Find where the given text appears and provide that cell's center as [X, Y] coordinate. 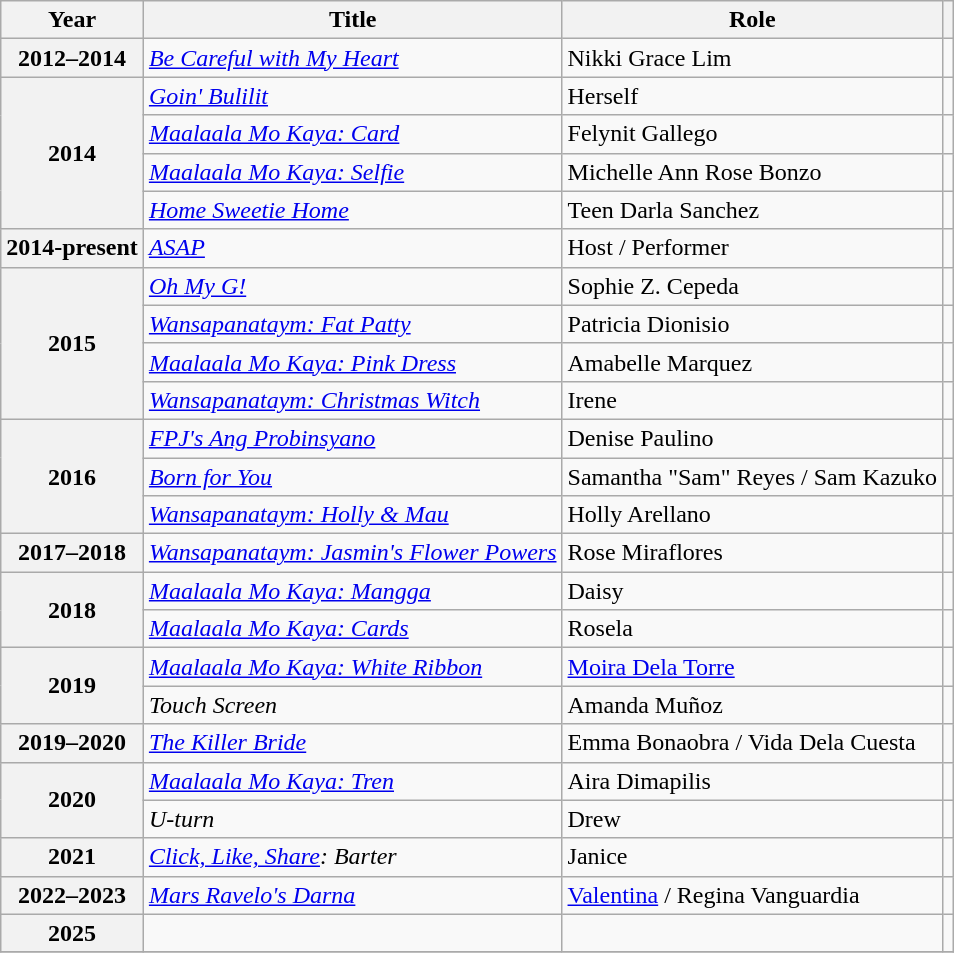
Holly Arellano [752, 515]
Moira Dela Torre [752, 667]
Wansapanataym: Jasmin's Flower Powers [352, 553]
2019 [72, 686]
Aira Dimapilis [752, 781]
2018 [72, 610]
Daisy [752, 591]
Maalaala Mo Kaya: White Ribbon [352, 667]
Wansapanataym: Christmas Witch [352, 400]
Maalaala Mo Kaya: Cards [352, 629]
FPJ's Ang Probinsyano [352, 438]
Valentina / Regina Vanguardia [752, 895]
2019–2020 [72, 743]
2022–2023 [72, 895]
Be Careful with My Heart [352, 58]
2020 [72, 800]
Amanda Muñoz [752, 705]
2014 [72, 153]
Host / Performer [752, 248]
Rosela [752, 629]
Patricia Dionisio [752, 324]
Amabelle Marquez [752, 362]
Born for You [352, 477]
Wansapanataym: Fat Patty [352, 324]
2021 [72, 857]
Wansapanataym: Holly & Mau [352, 515]
Nikki Grace Lim [752, 58]
Herself [752, 96]
The Killer Bride [352, 743]
Goin' Bulilit [352, 96]
ASAP [352, 248]
Title [352, 20]
Rose Miraflores [752, 553]
Samantha "Sam" Reyes / Sam Kazuko [752, 477]
Mars Ravelo's Darna [352, 895]
Maalaala Mo Kaya: Mangga [352, 591]
Teen Darla Sanchez [752, 210]
Maalaala Mo Kaya: Pink Dress [352, 362]
2014-present [72, 248]
2017–2018 [72, 553]
Felynit Gallego [752, 134]
Touch Screen [352, 705]
Janice [752, 857]
Click, Like, Share: Barter [352, 857]
2016 [72, 476]
U-turn [352, 819]
Emma Bonaobra / Vida Dela Cuesta [752, 743]
2012–2014 [72, 58]
Role [752, 20]
Maalaala Mo Kaya: Card [352, 134]
Drew [752, 819]
2015 [72, 343]
Maalaala Mo Kaya: Tren [352, 781]
Home Sweetie Home [352, 210]
2025 [72, 933]
Oh My G! [352, 286]
Maalaala Mo Kaya: Selfie [352, 172]
Sophie Z. Cepeda [752, 286]
Irene [752, 400]
Michelle Ann Rose Bonzo [752, 172]
Denise Paulino [752, 438]
Year [72, 20]
